From the cell containing the given text, extract its center point as [x, y] coordinate. 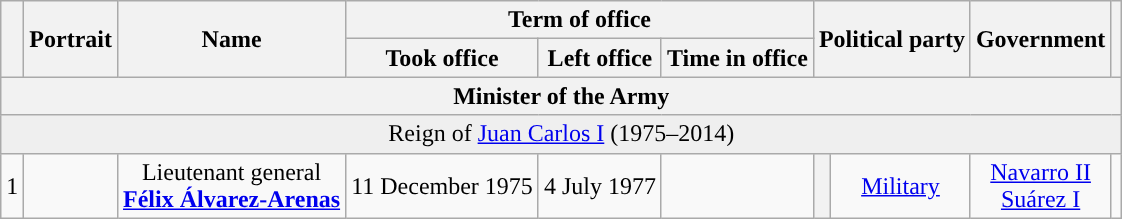
Military [901, 186]
Political party [892, 39]
Time in office [737, 58]
Reign of Juan Carlos I (1975–2014) [562, 134]
11 December 1975 [442, 186]
4 July 1977 [600, 186]
Navarro IISuárez I [1040, 186]
Left office [600, 58]
Government [1040, 39]
Lieutenant generalFélix Álvarez-Arenas [231, 186]
Took office [442, 58]
1 [12, 186]
Minister of the Army [562, 96]
Term of office [580, 20]
Portrait [71, 39]
Name [231, 39]
